Locate the cell with the specified text and output its (X, Y) center coordinate. 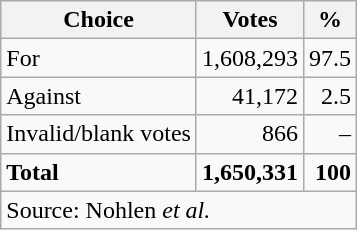
Choice (99, 20)
1,650,331 (250, 172)
Against (99, 96)
41,172 (250, 96)
Source: Nohlen et al. (179, 210)
1,608,293 (250, 58)
866 (250, 134)
2.5 (330, 96)
For (99, 58)
Invalid/blank votes (99, 134)
100 (330, 172)
Votes (250, 20)
97.5 (330, 58)
% (330, 20)
Total (99, 172)
– (330, 134)
